Locate the cell with the specified text and output its [x, y] center coordinate. 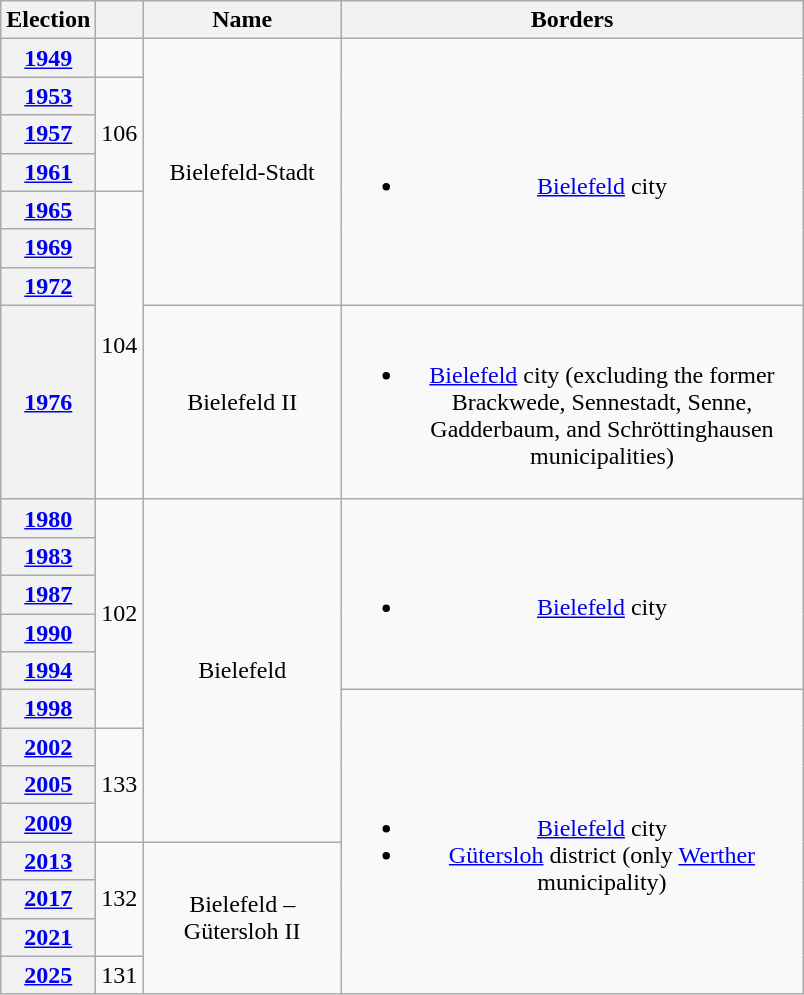
1983 [48, 556]
1957 [48, 134]
Bielefeld II [242, 402]
Borders [572, 20]
2025 [48, 975]
Bielefeld-Stadt [242, 172]
2002 [48, 747]
1949 [48, 58]
1987 [48, 594]
104 [120, 345]
Bielefeld [242, 670]
1990 [48, 633]
2021 [48, 937]
1953 [48, 96]
1980 [48, 518]
Bielefeld cityGütersloh district (only Werther municipality) [572, 842]
131 [120, 975]
1965 [48, 210]
Election [48, 20]
Name [242, 20]
2013 [48, 861]
2005 [48, 785]
106 [120, 134]
Bielefeld – Gütersloh II [242, 918]
1998 [48, 709]
1976 [48, 402]
1972 [48, 286]
2017 [48, 899]
1994 [48, 671]
Bielefeld city (excluding the former Brackwede, Sennestadt, Senne, Gadderbaum, and Schröttinghausen municipalities) [572, 402]
102 [120, 613]
2009 [48, 823]
1961 [48, 172]
132 [120, 899]
133 [120, 785]
1969 [48, 248]
